Locate the cell with the specified text and output its [X, Y] center coordinate. 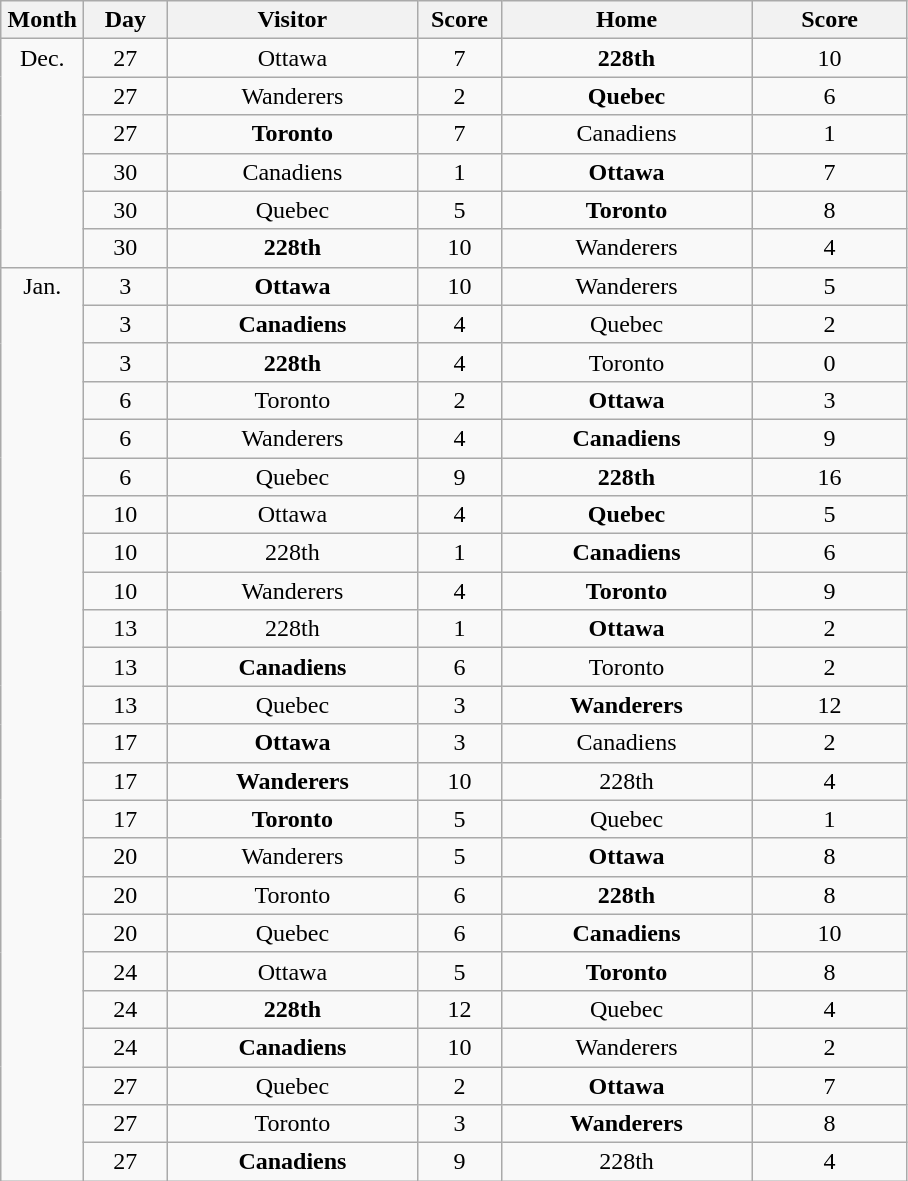
Home [626, 20]
Dec. [42, 153]
Visitor [292, 20]
Month [42, 20]
16 [830, 477]
Day [126, 20]
0 [830, 362]
Jan. [42, 724]
